Output the (x, y) coordinate of the center of the cell containing the given text.  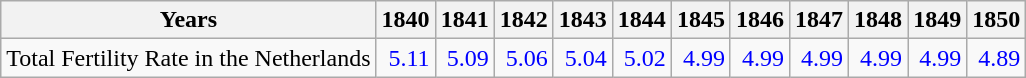
1843 (582, 20)
5.02 (642, 58)
1849 (938, 20)
5.06 (524, 58)
5.11 (406, 58)
Years (188, 20)
5.04 (582, 58)
1845 (700, 20)
1850 (996, 20)
1841 (464, 20)
4.89 (996, 58)
1842 (524, 20)
1848 (878, 20)
Total Fertility Rate in the Netherlands (188, 58)
1844 (642, 20)
1846 (760, 20)
1840 (406, 20)
5.09 (464, 58)
1847 (818, 20)
